For the text-containing cell, return its midpoint in (x, y) coordinate format. 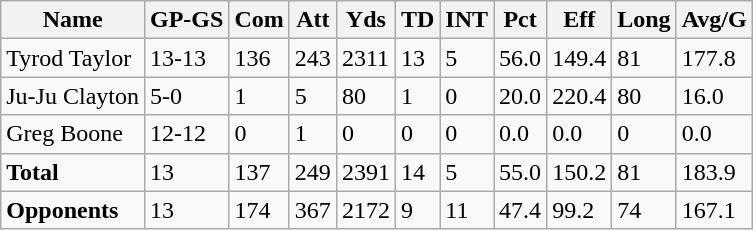
TD (417, 20)
150.2 (580, 172)
5-0 (186, 96)
249 (312, 172)
13-13 (186, 58)
12-12 (186, 134)
56.0 (520, 58)
14 (417, 172)
137 (259, 172)
Eff (580, 20)
Ju-Ju Clayton (73, 96)
2391 (366, 172)
367 (312, 210)
99.2 (580, 210)
2172 (366, 210)
Total (73, 172)
Long (644, 20)
GP-GS (186, 20)
174 (259, 210)
INT (467, 20)
177.8 (714, 58)
47.4 (520, 210)
55.0 (520, 172)
167.1 (714, 210)
183.9 (714, 172)
16.0 (714, 96)
149.4 (580, 58)
Com (259, 20)
74 (644, 210)
243 (312, 58)
2311 (366, 58)
Pct (520, 20)
136 (259, 58)
Yds (366, 20)
Att (312, 20)
Greg Boone (73, 134)
Opponents (73, 210)
11 (467, 210)
Name (73, 20)
Tyrod Taylor (73, 58)
Avg/G (714, 20)
9 (417, 210)
20.0 (520, 96)
220.4 (580, 96)
